Identify which cell holds the provided text, then report its (x, y) central coordinate. 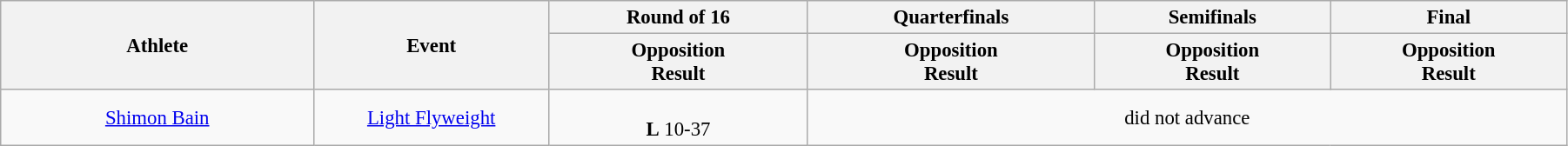
Athlete (157, 45)
Semifinals (1213, 17)
Shimon Bain (157, 118)
Light Flyweight (432, 118)
Final (1448, 17)
Round of 16 (679, 17)
Event (432, 45)
Quarterfinals (950, 17)
L 10-37 (679, 118)
did not advance (1187, 118)
